Output the [X, Y] coordinate of the center of the cell containing the given text.  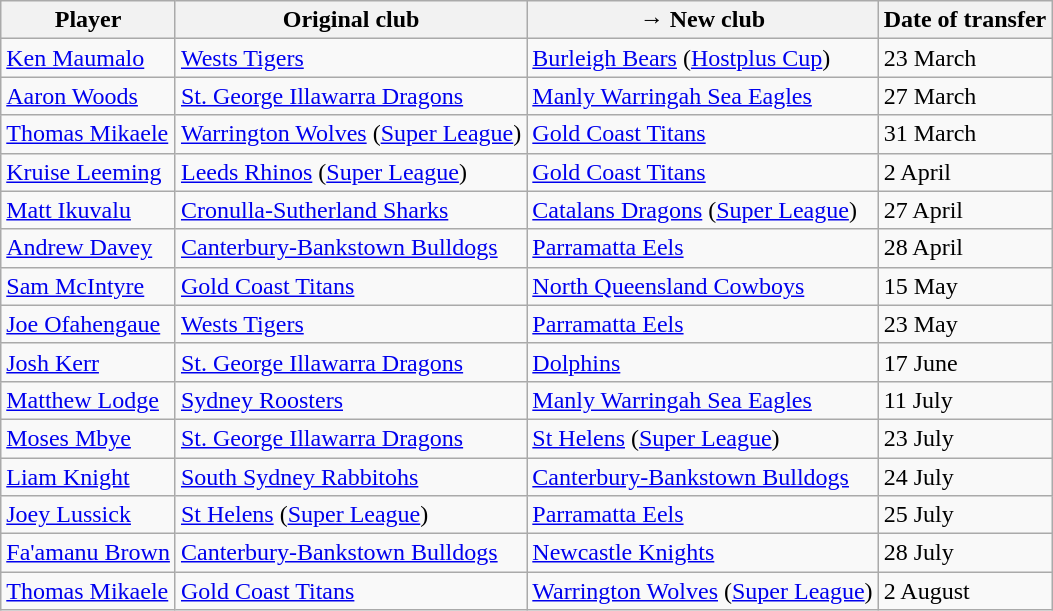
Sydney Roosters [350, 400]
23 July [965, 438]
Burleigh Bears (Hostplus Cup) [702, 58]
Andrew Davey [88, 248]
Aaron Woods [88, 96]
Original club [350, 20]
24 July [965, 477]
Josh Kerr [88, 362]
Sam McIntyre [88, 286]
28 July [965, 553]
2 April [965, 172]
South Sydney Rabbitohs [350, 477]
Joe Ofahengaue [88, 324]
Leeds Rhinos (Super League) [350, 172]
North Queensland Cowboys [702, 286]
Kruise Leeming [88, 172]
28 April [965, 248]
27 April [965, 210]
11 July [965, 400]
25 July [965, 515]
15 May [965, 286]
Player [88, 20]
Joey Lussick [88, 515]
Ken Maumalo [88, 58]
→ New club [702, 20]
2 August [965, 591]
Cronulla-Sutherland Sharks [350, 210]
Matt Ikuvalu [88, 210]
31 March [965, 134]
Moses Mbye [88, 438]
Liam Knight [88, 477]
Matthew Lodge [88, 400]
Dolphins [702, 362]
23 May [965, 324]
27 March [965, 96]
Fa'amanu Brown [88, 553]
23 March [965, 58]
Newcastle Knights [702, 553]
Catalans Dragons (Super League) [702, 210]
Date of transfer [965, 20]
17 June [965, 362]
